Return the (x, y) coordinate for the center point of the cell that contains the specified text.  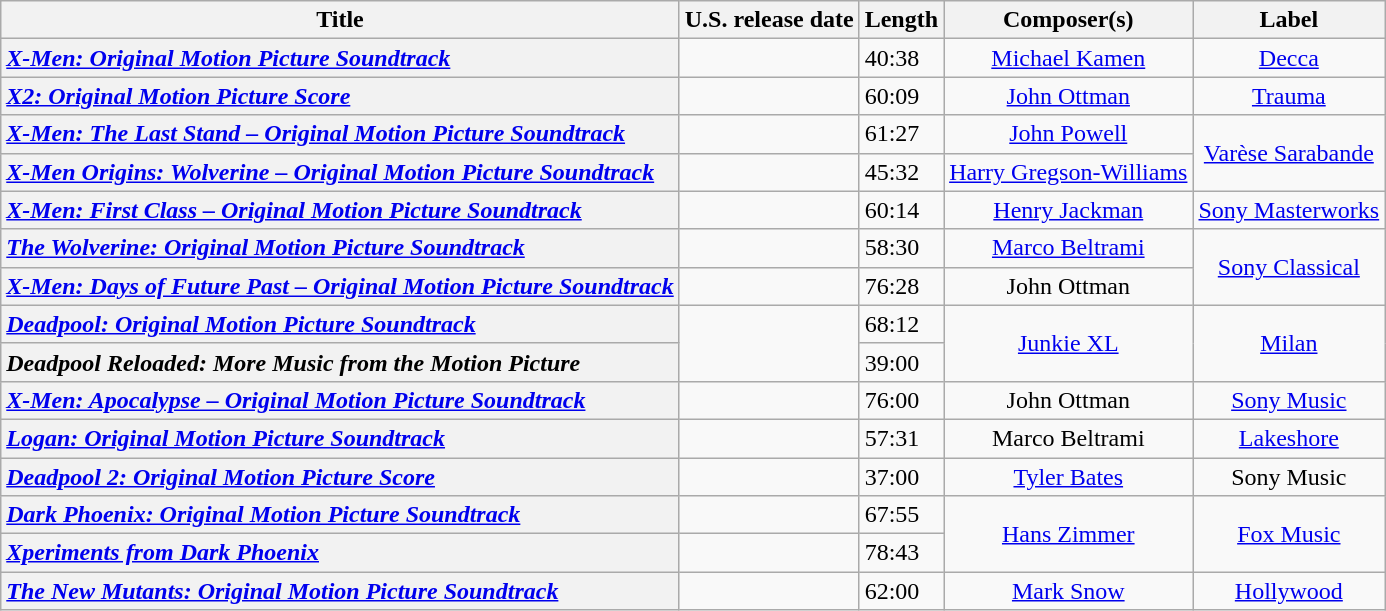
Fox Music (1289, 534)
Junkie XL (1068, 343)
Decca (1289, 58)
39:00 (901, 362)
Deadpool 2: Original Motion Picture Score (340, 477)
61:27 (901, 134)
Dark Phoenix: Original Motion Picture Soundtrack (340, 515)
67:55 (901, 515)
Sony Masterworks (1289, 210)
Hans Zimmer (1068, 534)
40:38 (901, 58)
Trauma (1289, 96)
X-Men: Days of Future Past – Original Motion Picture Soundtrack (340, 286)
58:30 (901, 248)
The New Mutants: Original Motion Picture Soundtrack (340, 591)
68:12 (901, 324)
Michael Kamen (1068, 58)
U.S. release date (769, 20)
Label (1289, 20)
X-Men: The Last Stand – Original Motion Picture Soundtrack (340, 134)
Tyler Bates (1068, 477)
John Powell (1068, 134)
Mark Snow (1068, 591)
X-Men: Apocalypse – Original Motion Picture Soundtrack (340, 400)
76:28 (901, 286)
Milan (1289, 343)
Deadpool: Original Motion Picture Soundtrack (340, 324)
57:31 (901, 438)
Henry Jackman (1068, 210)
X-Men: Original Motion Picture Soundtrack (340, 58)
Xperiments from Dark Phoenix (340, 553)
The Wolverine: Original Motion Picture Soundtrack (340, 248)
X2: Original Motion Picture Score (340, 96)
60:09 (901, 96)
X-Men: First Class – Original Motion Picture Soundtrack (340, 210)
Hollywood (1289, 591)
78:43 (901, 553)
45:32 (901, 172)
X-Men Origins: Wolverine – Original Motion Picture Soundtrack (340, 172)
Composer(s) (1068, 20)
37:00 (901, 477)
60:14 (901, 210)
Length (901, 20)
Varèse Sarabande (1289, 153)
Lakeshore (1289, 438)
76:00 (901, 400)
Logan: Original Motion Picture Soundtrack (340, 438)
Harry Gregson-Williams (1068, 172)
Title (340, 20)
Sony Classical (1289, 267)
62:00 (901, 591)
Deadpool Reloaded: More Music from the Motion Picture (340, 362)
